Determine the [x, y] coordinate at the center of the cell enclosing the given text.  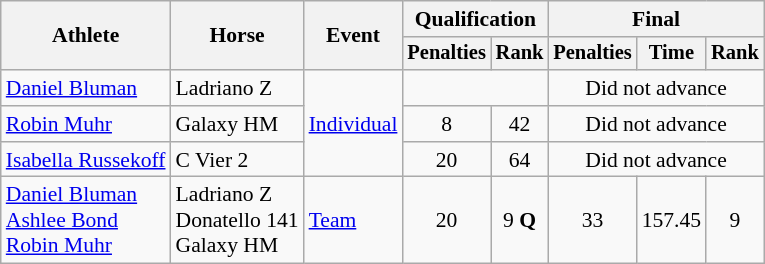
Team [354, 220]
Time [672, 54]
Qualification [475, 19]
Athlete [86, 36]
Robin Muhr [86, 124]
9 [735, 220]
C Vier 2 [238, 160]
9 Q [520, 220]
Daniel BlumanAshlee BondRobin Muhr [86, 220]
Individual [354, 124]
33 [592, 220]
Event [354, 36]
Ladriano Z [238, 88]
Final [656, 19]
Daniel Bluman [86, 88]
64 [520, 160]
Horse [238, 36]
Galaxy HM [238, 124]
Isabella Russekoff [86, 160]
157.45 [672, 220]
8 [446, 124]
Ladriano ZDonatello 141Galaxy HM [238, 220]
42 [520, 124]
